Locate the cell with the specified text and output its [x, y] center coordinate. 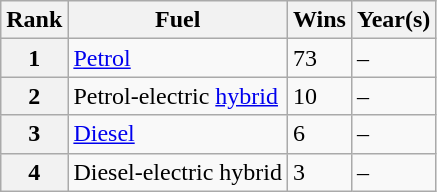
Petrol [178, 58]
Petrol-electric hybrid [178, 96]
Wins [319, 20]
10 [319, 96]
73 [319, 58]
Diesel [178, 134]
2 [34, 96]
Diesel-electric hybrid [178, 172]
Rank [34, 20]
Fuel [178, 20]
4 [34, 172]
1 [34, 58]
6 [319, 134]
Year(s) [393, 20]
